Return the (X, Y) coordinate for the center point of the cell that contains the specified text.  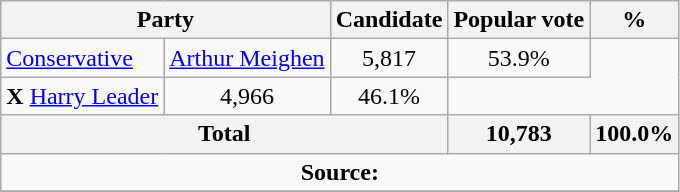
Popular vote (519, 20)
5,817 (389, 58)
X Harry Leader (82, 96)
Conservative (82, 58)
4,966 (247, 96)
Total (224, 134)
46.1% (389, 96)
Party (166, 20)
100.0% (634, 134)
Candidate (389, 20)
% (634, 20)
10,783 (519, 134)
53.9% (519, 58)
Arthur Meighen (247, 58)
Source: (340, 172)
